Scan for the cell matching the given text and deliver its (X, Y) coordinate at center. 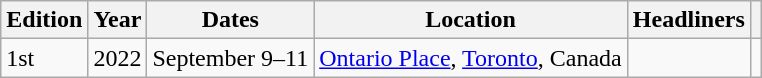
Headliners (688, 20)
September 9–11 (230, 58)
Location (471, 20)
Edition (44, 20)
Year (118, 20)
Ontario Place, Toronto, Canada (471, 58)
2022 (118, 58)
1st (44, 58)
Dates (230, 20)
